From the cell containing the given text, extract its center point as (x, y) coordinate. 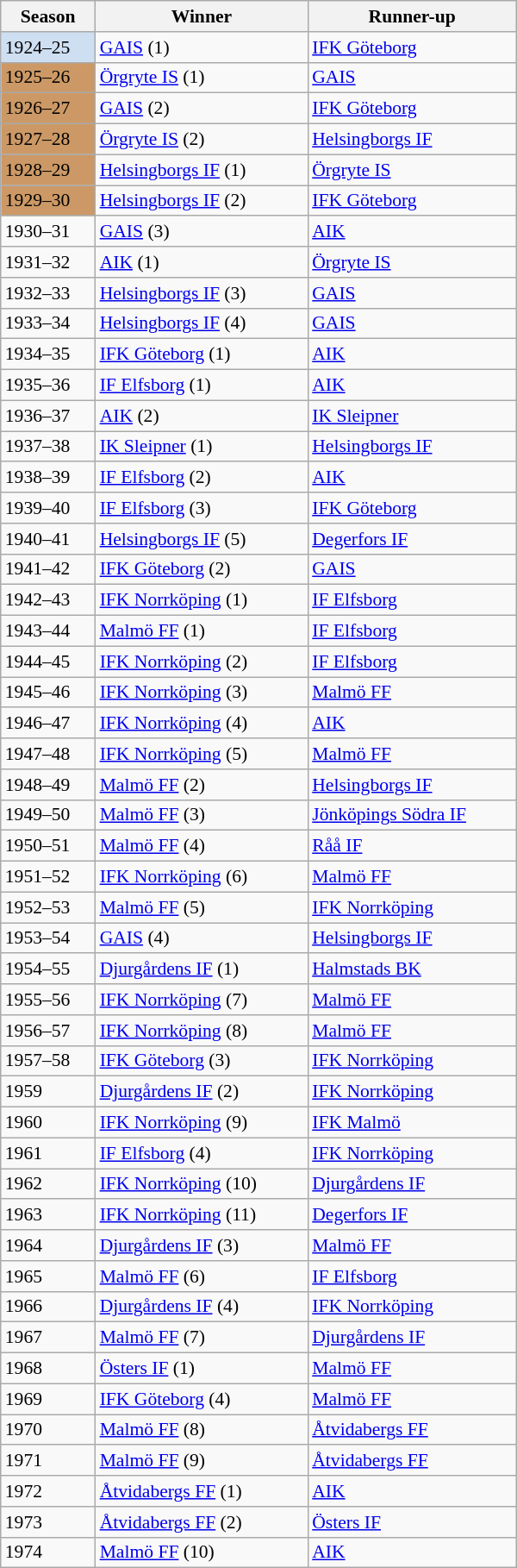
IFK Göteborg (4) (202, 1399)
IFK Norrköping (5) (202, 754)
1963 (48, 1215)
1933–34 (48, 323)
1972 (48, 1491)
Helsingborgs IF (1) (202, 170)
1955–56 (48, 1000)
1960 (48, 1123)
Malmö FF (6) (202, 1276)
Helsingborgs IF (2) (202, 201)
IF Elfsborg (3) (202, 508)
1970 (48, 1430)
Åtvidabergs FF (1) (202, 1491)
1941–42 (48, 569)
1967 (48, 1338)
IFK Göteborg (3) (202, 1061)
1969 (48, 1399)
Jönköpings Södra IF (412, 815)
Malmö FF (4) (202, 846)
1956–57 (48, 1031)
1929–30 (48, 201)
1944–45 (48, 662)
Malmö FF (3) (202, 815)
IFK Norrköping (8) (202, 1031)
Malmö FF (5) (202, 907)
1964 (48, 1245)
IFK Norrköping (1) (202, 600)
1931–32 (48, 262)
1940–41 (48, 539)
1950–51 (48, 846)
GAIS (1) (202, 47)
1935–36 (48, 386)
IFK Norrköping (4) (202, 724)
1961 (48, 1153)
Helsingborgs IF (3) (202, 293)
IFK Norrköping (7) (202, 1000)
Season (48, 16)
1937–38 (48, 447)
1951–52 (48, 877)
Malmö FF (8) (202, 1430)
Helsingborgs IF (4) (202, 323)
1927–28 (48, 140)
1938–39 (48, 478)
IFK Norrköping (2) (202, 662)
Örgryte IS (2) (202, 140)
1939–40 (48, 508)
1930–31 (48, 232)
Åtvidabergs FF (2) (202, 1522)
1954–55 (48, 969)
1934–35 (48, 354)
1926–27 (48, 109)
AIK (2) (202, 416)
IFK Göteborg (1) (202, 354)
1948–49 (48, 785)
1971 (48, 1461)
IK Sleipner (1) (202, 447)
IF Elfsborg (4) (202, 1153)
Runner-up (412, 16)
1949–50 (48, 815)
GAIS (2) (202, 109)
1942–43 (48, 600)
IFK Norrköping (6) (202, 877)
1962 (48, 1184)
Östers IF (1) (202, 1369)
1959 (48, 1092)
Djurgårdens IF (3) (202, 1245)
GAIS (3) (202, 232)
Winner (202, 16)
1968 (48, 1369)
1946–47 (48, 724)
GAIS (4) (202, 938)
IFK Malmö (412, 1123)
Djurgårdens IF (4) (202, 1307)
IF Elfsborg (1) (202, 386)
1924–25 (48, 47)
1925–26 (48, 78)
1965 (48, 1276)
1947–48 (48, 754)
Malmö FF (1) (202, 631)
Malmö FF (2) (202, 785)
1953–54 (48, 938)
1957–58 (48, 1061)
1943–44 (48, 631)
Malmö FF (9) (202, 1461)
IFK Norrköping (3) (202, 693)
1973 (48, 1522)
IFK Göteborg (2) (202, 569)
Östers IF (412, 1522)
1974 (48, 1552)
Örgryte IS (1) (202, 78)
1936–37 (48, 416)
IF Elfsborg (2) (202, 478)
1966 (48, 1307)
1952–53 (48, 907)
IFK Norrköping (11) (202, 1215)
Malmö FF (7) (202, 1338)
IFK Norrköping (9) (202, 1123)
IK Sleipner (412, 416)
Malmö FF (10) (202, 1552)
Djurgårdens IF (2) (202, 1092)
1945–46 (48, 693)
Råå IF (412, 846)
Halmstads BK (412, 969)
Helsingborgs IF (5) (202, 539)
AIK (1) (202, 262)
1932–33 (48, 293)
1928–29 (48, 170)
Djurgårdens IF (1) (202, 969)
IFK Norrköping (10) (202, 1184)
